Scan for the cell matching the given text and deliver its [x, y] coordinate at center. 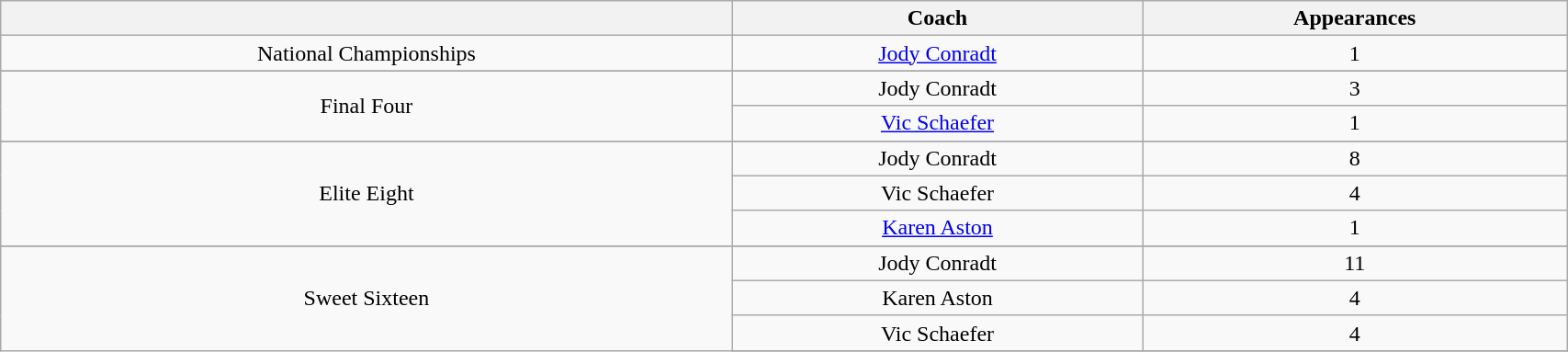
11 [1355, 263]
3 [1355, 88]
Appearances [1355, 18]
National Championships [367, 53]
8 [1355, 158]
Coach [937, 18]
Final Four [367, 106]
Elite Eight [367, 193]
Sweet Sixteen [367, 298]
